Extract the [X, Y] coordinate from the center of the cell holding the provided text.  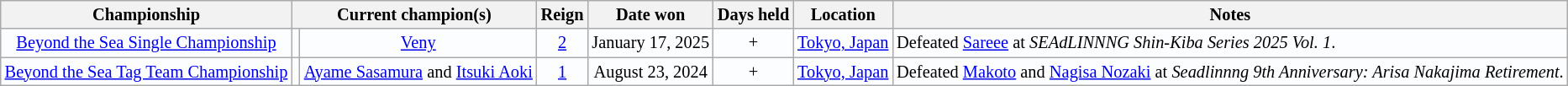
Beyond the Sea Tag Team Championship [146, 72]
January 17, 2025 [650, 43]
Days held [753, 14]
Championship [146, 14]
1 [563, 72]
Veny [418, 43]
August 23, 2024 [650, 72]
Ayame Sasamura and Itsuki Aoki [418, 72]
2 [563, 43]
Location [843, 14]
Current champion(s) [414, 14]
Date won [650, 14]
Defeated Sareee at SEAdLINNNG Shin-Kiba Series 2025 Vol. 1. [1230, 43]
Reign [563, 14]
Defeated Makoto and Nagisa Nozaki at Seadlinnng 9th Anniversary: Arisa Nakajima Retirement. [1230, 72]
Notes [1230, 14]
Beyond the Sea Single Championship [146, 43]
